Pinpoint the cell where the given text exists, returning its (X, Y) midpoint coordinate. 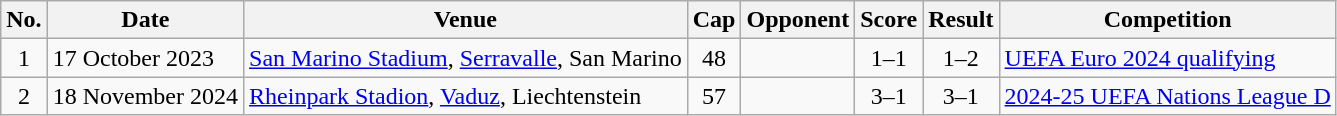
Opponent (798, 20)
17 October 2023 (145, 58)
1–1 (889, 58)
Venue (466, 20)
UEFA Euro 2024 qualifying (1168, 58)
Competition (1168, 20)
Rheinpark Stadion, Vaduz, Liechtenstein (466, 96)
57 (714, 96)
San Marino Stadium, Serravalle, San Marino (466, 58)
No. (24, 20)
Result (961, 20)
2024-25 UEFA Nations League D (1168, 96)
2 (24, 96)
18 November 2024 (145, 96)
1 (24, 58)
1–2 (961, 58)
Cap (714, 20)
Score (889, 20)
48 (714, 58)
Date (145, 20)
